Scan for the cell matching the given text and deliver its [x, y] coordinate at center. 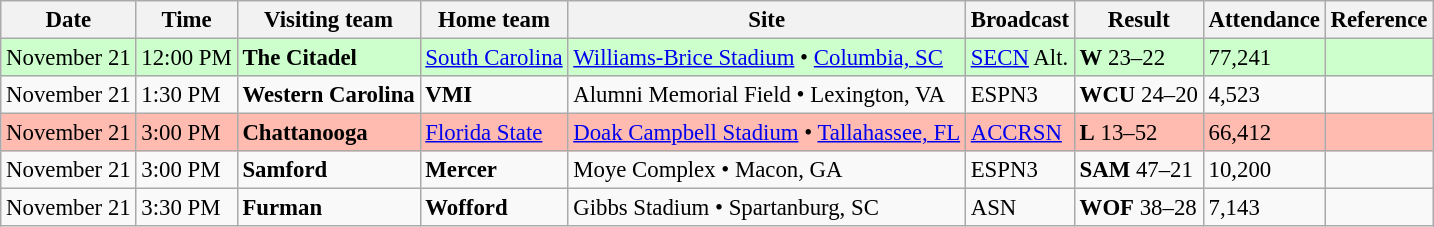
SAM 47–21 [1138, 170]
Western Carolina [328, 95]
77,241 [1264, 58]
Site [766, 20]
Wofford [494, 208]
Home team [494, 20]
Samford [328, 170]
1:30 PM [186, 95]
3:30 PM [186, 208]
L 13–52 [1138, 133]
Chattanooga [328, 133]
66,412 [1264, 133]
WOF 38–28 [1138, 208]
4,523 [1264, 95]
Broadcast [1020, 20]
Williams-Brice Stadium • Columbia, SC [766, 58]
Visiting team [328, 20]
Result [1138, 20]
ACCRSN [1020, 133]
Florida State [494, 133]
VMI [494, 95]
The Citadel [328, 58]
Attendance [1264, 20]
7,143 [1264, 208]
Doak Campbell Stadium • Tallahassee, FL [766, 133]
Alumni Memorial Field • Lexington, VA [766, 95]
12:00 PM [186, 58]
Furman [328, 208]
South Carolina [494, 58]
Date [68, 20]
SECN Alt. [1020, 58]
WCU 24–20 [1138, 95]
W 23–22 [1138, 58]
Gibbs Stadium • Spartanburg, SC [766, 208]
Reference [1379, 20]
Mercer [494, 170]
10,200 [1264, 170]
Time [186, 20]
ASN [1020, 208]
Moye Complex • Macon, GA [766, 170]
